Find where the given text appears and provide that cell's center as [X, Y] coordinate. 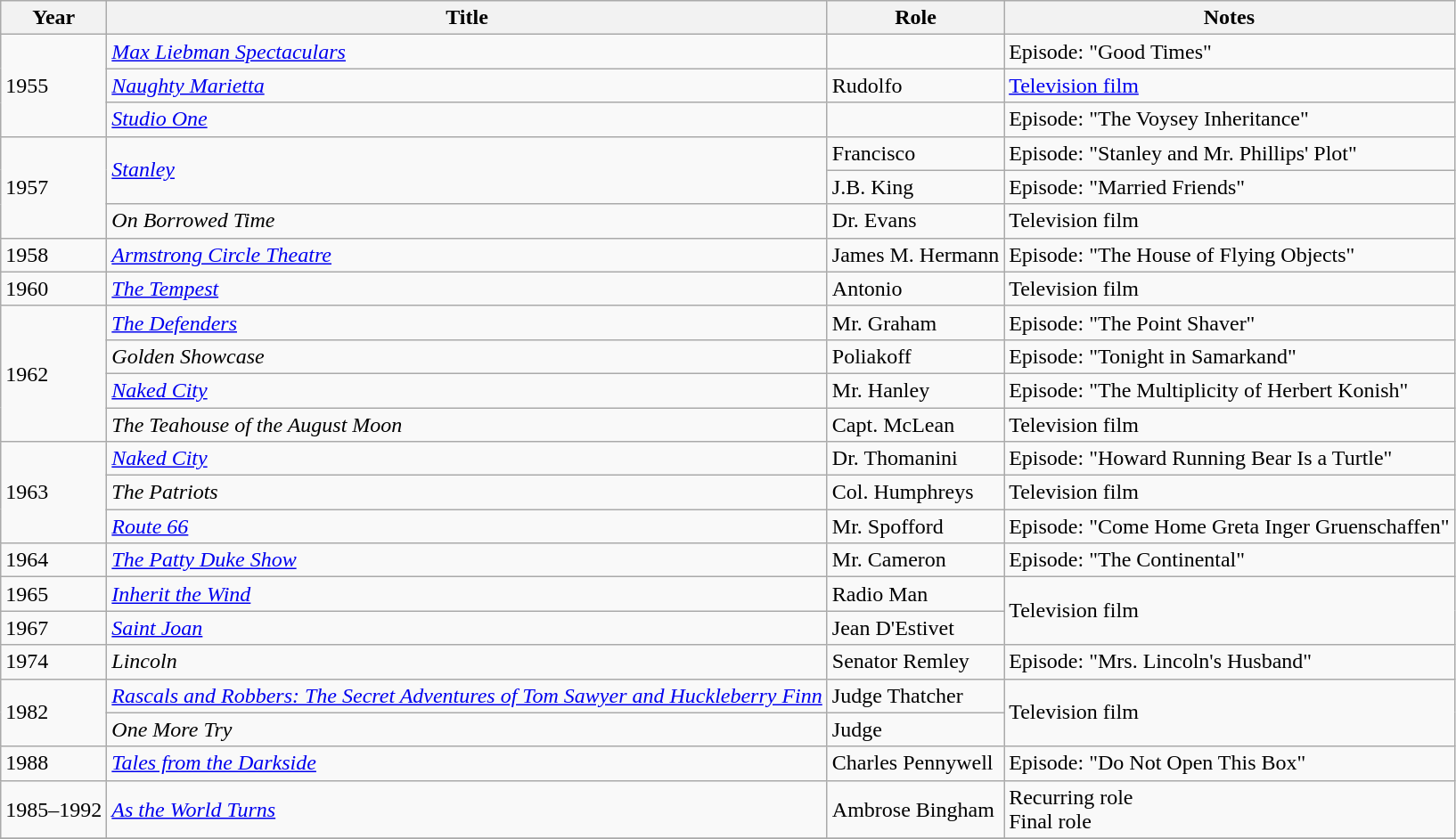
1967 [53, 628]
The Patriots [467, 493]
Episode: "Good Times" [1230, 52]
Antonio [915, 289]
The Patty Duke Show [467, 560]
Route 66 [467, 526]
Judge Thatcher [915, 696]
1988 [53, 763]
Naughty Marietta [467, 86]
Episode: "The Voysey Inheritance" [1230, 119]
Jean D'Estivet [915, 628]
Ambrose Bingham [915, 809]
Recurring role Final role [1230, 809]
Rudolfo [915, 86]
Golden Showcase [467, 356]
Armstrong Circle Theatre [467, 255]
Role [915, 18]
Col. Humphreys [915, 493]
1962 [53, 373]
Dr. Evans [915, 221]
Year [53, 18]
1955 [53, 86]
The Teahouse of the August Moon [467, 425]
1985–1992 [53, 809]
1965 [53, 594]
Charles Pennywell [915, 763]
One More Try [467, 729]
Poliakoff [915, 356]
Studio One [467, 119]
Saint Joan [467, 628]
Tales from the Darkside [467, 763]
Judge [915, 729]
James M. Hermann [915, 255]
As the World Turns [467, 809]
Mr. Cameron [915, 560]
The Defenders [467, 322]
Episode: "The Continental" [1230, 560]
Rascals and Robbers: The Secret Adventures of Tom Sawyer and Huckleberry Finn [467, 696]
1982 [53, 713]
Mr. Hanley [915, 390]
Episode: "Mrs. Lincoln's Husband" [1230, 662]
Episode: "Tonight in Samarkand" [1230, 356]
1963 [53, 493]
Episode: "Stanley and Mr. Phillips' Plot" [1230, 153]
1958 [53, 255]
J.B. King [915, 187]
Mr. Graham [915, 322]
Radio Man [915, 594]
1964 [53, 560]
Episode: "Come Home Greta Inger Gruenschaffen" [1230, 526]
Dr. Thomanini [915, 459]
Inherit the Wind [467, 594]
1974 [53, 662]
Lincoln [467, 662]
Notes [1230, 18]
Episode: "Do Not Open This Box" [1230, 763]
Capt. McLean [915, 425]
1960 [53, 289]
Mr. Spofford [915, 526]
Stanley [467, 170]
1957 [53, 187]
Episode: "The Multiplicity of Herbert Konish" [1230, 390]
Episode: "The House of Flying Objects" [1230, 255]
On Borrowed Time [467, 221]
Episode: "Married Friends" [1230, 187]
Episode: "The Point Shaver" [1230, 322]
Max Liebman Spectaculars [467, 52]
Title [467, 18]
Francisco [915, 153]
Episode: "Howard Running Bear Is a Turtle" [1230, 459]
Senator Remley [915, 662]
The Tempest [467, 289]
